Determine the [x, y] coordinate at the center of the cell enclosing the given text.  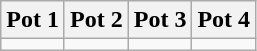
Pot 1 [33, 20]
Pot 4 [224, 20]
Pot 3 [160, 20]
Pot 2 [96, 20]
